Extract the [X, Y] coordinate from the center of the cell holding the provided text.  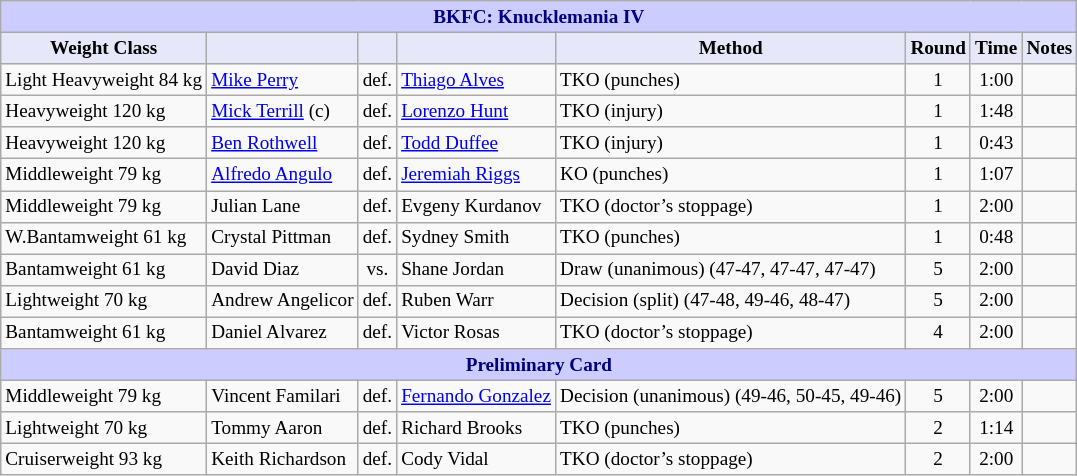
Daniel Alvarez [282, 333]
1:00 [996, 80]
vs. [377, 270]
Fernando Gonzalez [476, 396]
Preliminary Card [539, 365]
Time [996, 48]
Decision (split) (47-48, 49-46, 48-47) [730, 301]
1:07 [996, 175]
1:48 [996, 111]
Todd Duffee [476, 143]
Cody Vidal [476, 460]
W.Bantamweight 61 kg [104, 238]
Vincent Familari [282, 396]
Crystal Pittman [282, 238]
Notes [1050, 48]
Cruiserweight 93 kg [104, 460]
4 [938, 333]
Julian Lane [282, 206]
Ben Rothwell [282, 143]
Keith Richardson [282, 460]
BKFC: Knucklemania IV [539, 17]
Ruben Warr [476, 301]
Draw (unanimous) (47-47, 47-47, 47-47) [730, 270]
Andrew Angelicor [282, 301]
Sydney Smith [476, 238]
David Diaz [282, 270]
Tommy Aaron [282, 428]
Decision (unanimous) (49-46, 50-45, 49-46) [730, 396]
Method [730, 48]
Jeremiah Riggs [476, 175]
1:14 [996, 428]
Evgeny Kurdanov [476, 206]
Mike Perry [282, 80]
0:48 [996, 238]
Victor Rosas [476, 333]
Alfredo Angulo [282, 175]
Thiago Alves [476, 80]
Richard Brooks [476, 428]
0:43 [996, 143]
Weight Class [104, 48]
Round [938, 48]
Mick Terrill (c) [282, 111]
KO (punches) [730, 175]
Lorenzo Hunt [476, 111]
Light Heavyweight 84 kg [104, 80]
Shane Jordan [476, 270]
